Capture the cell that displays the provided text and extract its [X, Y] central coordinate. 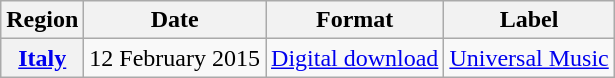
Digital download [355, 58]
Date [175, 20]
Label [529, 20]
Universal Music [529, 58]
Italy [42, 58]
Format [355, 20]
12 February 2015 [175, 58]
Region [42, 20]
